Detect which cell encompasses the target text, then output its [X, Y] center coordinate. 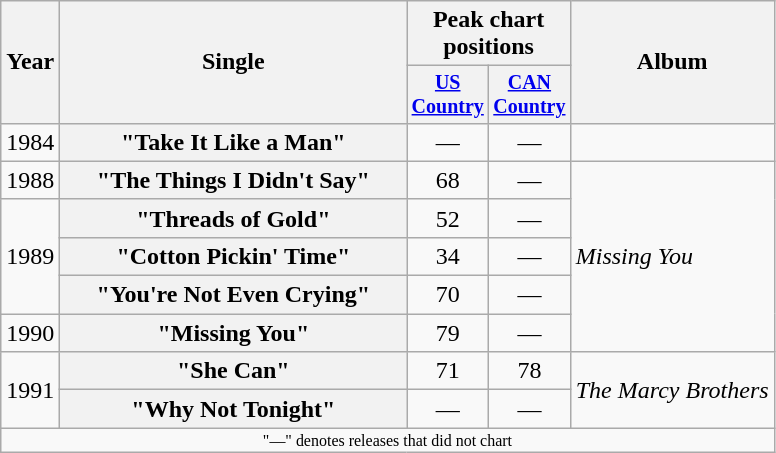
"Missing You" [234, 333]
1988 [30, 180]
"Take It Like a Man" [234, 142]
CAN Country [530, 94]
1991 [30, 390]
Single [234, 62]
78 [530, 371]
"—" denotes releases that did not chart [388, 440]
71 [448, 371]
"Why Not Tonight" [234, 409]
Year [30, 62]
Missing You [672, 256]
The Marcy Brothers [672, 390]
"She Can" [234, 371]
79 [448, 333]
70 [448, 295]
1989 [30, 256]
68 [448, 180]
US Country [448, 94]
52 [448, 218]
Album [672, 62]
Peak chartpositions [488, 34]
1984 [30, 142]
"The Things I Didn't Say" [234, 180]
34 [448, 256]
"You're Not Even Crying" [234, 295]
"Cotton Pickin' Time" [234, 256]
1990 [30, 333]
"Threads of Gold" [234, 218]
